Locate the cell with the specified text and output its (x, y) center coordinate. 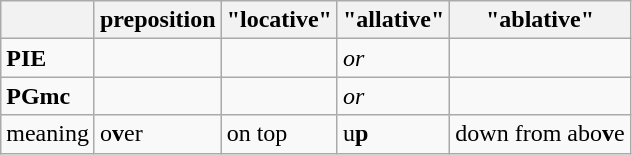
meaning (48, 134)
up (393, 134)
down from above (540, 134)
PGmc (48, 96)
"allative" (393, 20)
"locative" (279, 20)
over (158, 134)
"ablative" (540, 20)
preposition (158, 20)
on top (279, 134)
PIE (48, 58)
